Detect which cell encompasses the target text, then output its (x, y) center coordinate. 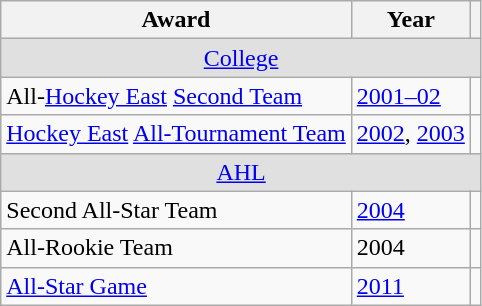
Second All-Star Team (176, 210)
2002, 2003 (410, 134)
Hockey East All-Tournament Team (176, 134)
2011 (410, 286)
2001–02 (410, 96)
All-Rookie Team (176, 248)
Award (176, 20)
College (242, 58)
Year (410, 20)
All-Hockey East Second Team (176, 96)
AHL (242, 172)
All-Star Game (176, 286)
